Scan for the cell matching the given text and deliver its [x, y] coordinate at center. 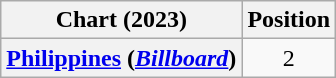
Chart (2023) [122, 20]
Position [289, 20]
Philippines (Billboard) [122, 58]
2 [289, 58]
